Output the (X, Y) coordinate of the center of the cell containing the given text.  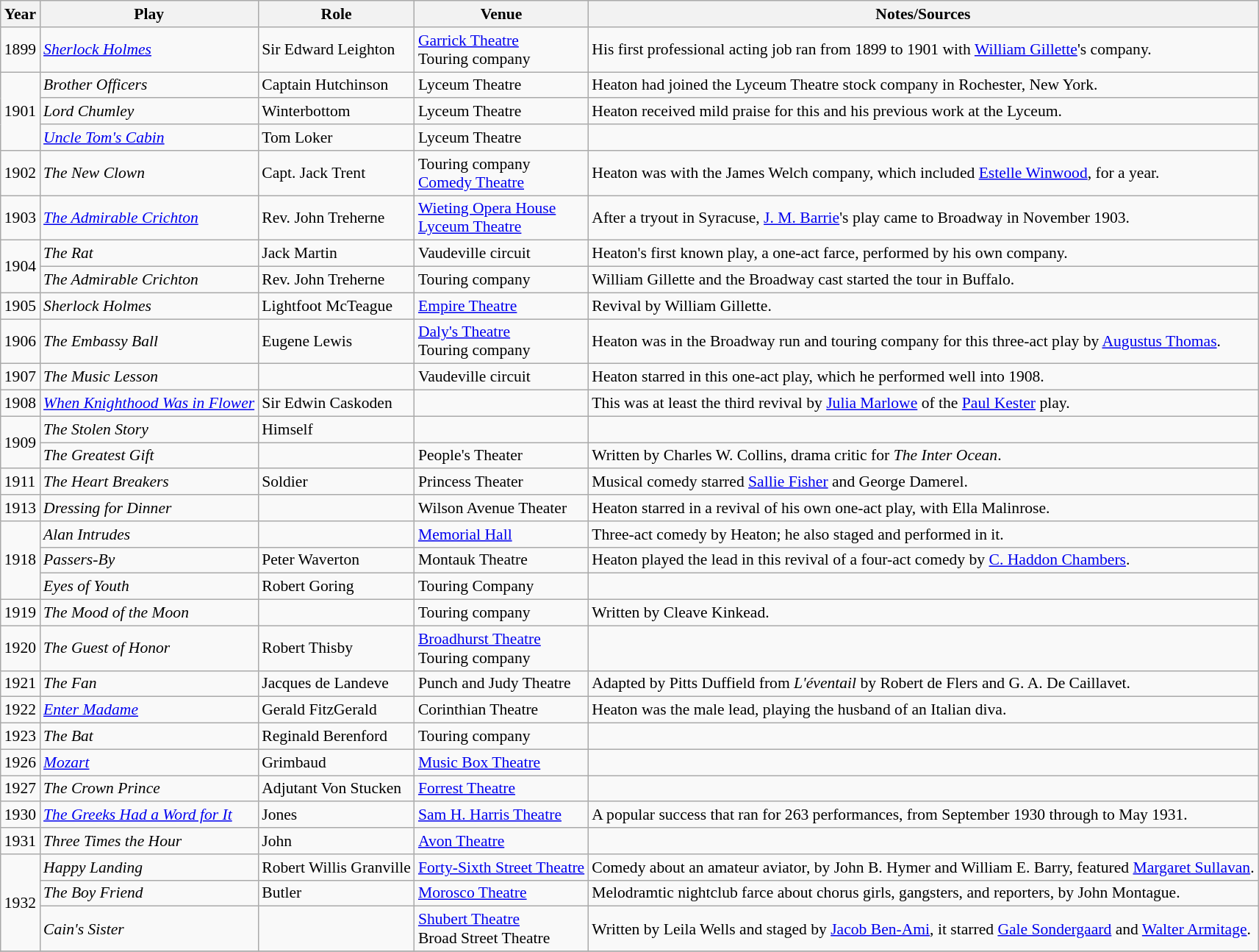
After a tryout in Syracuse, J. M. Barrie's play came to Broadway in November 1903. (923, 218)
Avon Theatre (501, 841)
1899 (21, 50)
This was at least the third revival by Julia Marlowe of the Paul Kester play. (923, 404)
Morosco Theatre (501, 893)
1918 (21, 560)
Garrick TheatreTouring company (501, 50)
Himself (337, 429)
Venue (501, 14)
1911 (21, 482)
Comedy about an amateur aviator, by John B. Hymer and William E. Barry, featured Margaret Sullavan. (923, 867)
The Boy Friend (148, 893)
His first professional acting job ran from 1899 to 1901 with William Gillette's company. (923, 50)
1921 (21, 684)
A popular success that ran for 263 performances, from September 1930 through to May 1931. (923, 815)
Revival by William Gillette. (923, 306)
Alan Intrudes (148, 534)
The Fan (148, 684)
1909 (21, 443)
1932 (21, 903)
Capt. Jack Trent (337, 173)
1903 (21, 218)
Robert Willis Granville (337, 867)
Heaton was in the Broadway run and touring company for this three-act play by Augustus Thomas. (923, 341)
Three Times the Hour (148, 841)
Happy Landing (148, 867)
Punch and Judy Theatre (501, 684)
The Embassy Ball (148, 341)
Music Box Theatre (501, 762)
Role (337, 14)
1919 (21, 613)
1906 (21, 341)
The Heart Breakers (148, 482)
Three-act comedy by Heaton; he also staged and performed in it. (923, 534)
Shubert TheatreBroad Street Theatre (501, 929)
Adapted by Pitts Duffield from L'éventail by Robert de Flers and G. A. De Caillavet. (923, 684)
Reginald Berenford (337, 737)
Gerald FitzGerald (337, 710)
Jones (337, 815)
Heaton was the male lead, playing the husband of an Italian diva. (923, 710)
Sam H. Harris Theatre (501, 815)
Heaton starred in a revival of his own one-act play, with Ella Malinrose. (923, 508)
Wieting Opera HouseLyceum Theatre (501, 218)
Written by Cleave Kinkead. (923, 613)
Forty-Sixth Street Theatre (501, 867)
Butler (337, 893)
Brother Officers (148, 85)
When Knighthood Was in Flower (148, 404)
Year (21, 14)
The Music Lesson (148, 377)
Soldier (337, 482)
Touring companyComedy Theatre (501, 173)
Notes/Sources (923, 14)
Heaton played the lead in this revival of a four-act comedy by C. Haddon Chambers. (923, 560)
1923 (21, 737)
Written by Charles W. Collins, drama critic for The Inter Ocean. (923, 456)
Melodramtic nightclub farce about chorus girls, gangsters, and reporters, by John Montague. (923, 893)
Wilson Avenue Theater (501, 508)
Robert Goring (337, 587)
The New Clown (148, 173)
Montauk Theatre (501, 560)
Uncle Tom's Cabin (148, 137)
John (337, 841)
1922 (21, 710)
The Rat (148, 254)
Princess Theater (501, 482)
The Crown Prince (148, 789)
Broadhurst TheatreTouring company (501, 648)
Dressing for Dinner (148, 508)
1907 (21, 377)
The Stolen Story (148, 429)
The Greeks Had a Word for It (148, 815)
Captain Hutchinson (337, 85)
The Bat (148, 737)
Lightfoot McTeague (337, 306)
Heaton starred in this one-act play, which he performed well into 1908. (923, 377)
Enter Madame (148, 710)
Tom Loker (337, 137)
1905 (21, 306)
Eugene Lewis (337, 341)
Empire Theatre (501, 306)
People's Theater (501, 456)
Play (148, 14)
The Greatest Gift (148, 456)
Heaton was with the James Welch company, which included Estelle Winwood, for a year. (923, 173)
Eyes of Youth (148, 587)
Passers-By (148, 560)
1930 (21, 815)
Sir Edwin Caskoden (337, 404)
1902 (21, 173)
Daly's TheatreTouring company (501, 341)
1908 (21, 404)
The Mood of the Moon (148, 613)
1931 (21, 841)
Robert Thisby (337, 648)
William Gillette and the Broadway cast started the tour in Buffalo. (923, 280)
Jacques de Landeve (337, 684)
Heaton received mild praise for this and his previous work at the Lyceum. (923, 112)
Sir Edward Leighton (337, 50)
Heaton's first known play, a one-act farce, performed by his own company. (923, 254)
Grimbaud (337, 762)
Winterbottom (337, 112)
Cain's Sister (148, 929)
Lord Chumley (148, 112)
Written by Leila Wells and staged by Jacob Ben-Ami, it starred Gale Sondergaard and Walter Armitage. (923, 929)
1913 (21, 508)
Touring Company (501, 587)
1927 (21, 789)
Adjutant Von Stucken (337, 789)
Musical comedy starred Sallie Fisher and George Damerel. (923, 482)
Memorial Hall (501, 534)
1920 (21, 648)
The Guest of Honor (148, 648)
Peter Waverton (337, 560)
1926 (21, 762)
Jack Martin (337, 254)
Heaton had joined the Lyceum Theatre stock company in Rochester, New York. (923, 85)
Forrest Theatre (501, 789)
Corinthian Theatre (501, 710)
1904 (21, 266)
1901 (21, 112)
Mozart (148, 762)
